Pinpoint the cell where the given text exists, returning its [x, y] midpoint coordinate. 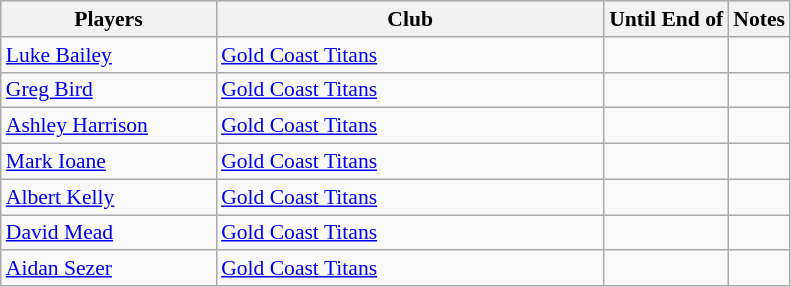
Ashley Harrison [108, 126]
Notes [759, 19]
David Mead [108, 233]
Mark Ioane [108, 162]
Until End of [666, 19]
Greg Bird [108, 90]
Club [410, 19]
Aidan Sezer [108, 269]
Albert Kelly [108, 197]
Luke Bailey [108, 55]
Players [108, 19]
